For the text-containing cell, return its midpoint in (X, Y) coordinate format. 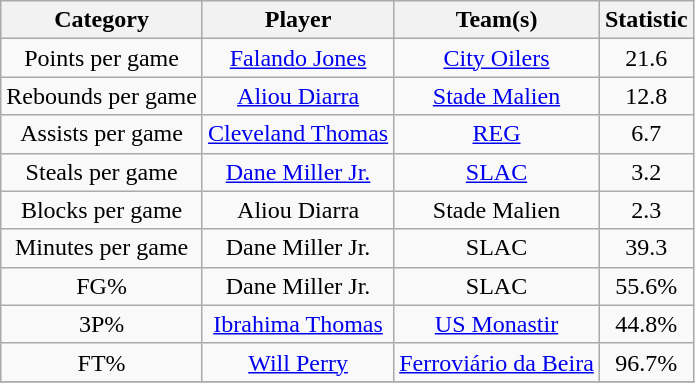
Statistic (646, 20)
Player (298, 20)
2.3 (646, 210)
Steals per game (102, 172)
Ferroviário da Beira (497, 362)
Minutes per game (102, 248)
Ibrahima Thomas (298, 324)
6.7 (646, 134)
Cleveland Thomas (298, 134)
39.3 (646, 248)
21.6 (646, 58)
96.7% (646, 362)
REG (497, 134)
44.8% (646, 324)
55.6% (646, 286)
Points per game (102, 58)
3.2 (646, 172)
Rebounds per game (102, 96)
12.8 (646, 96)
Blocks per game (102, 210)
3P% (102, 324)
Assists per game (102, 134)
FT% (102, 362)
Falando Jones (298, 58)
FG% (102, 286)
Category (102, 20)
US Monastir (497, 324)
Team(s) (497, 20)
Will Perry (298, 362)
City Oilers (497, 58)
